Return (X, Y) of the center of cell containing provided text 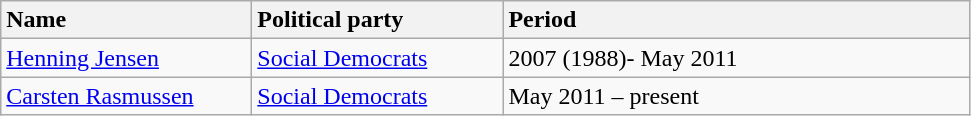
May 2011 – present (736, 96)
Period (736, 20)
Henning Jensen (126, 58)
2007 (1988)- May 2011 (736, 58)
Carsten Rasmussen (126, 96)
Political party (378, 20)
Name (126, 20)
